Identify which cell holds the provided text, then report its (x, y) central coordinate. 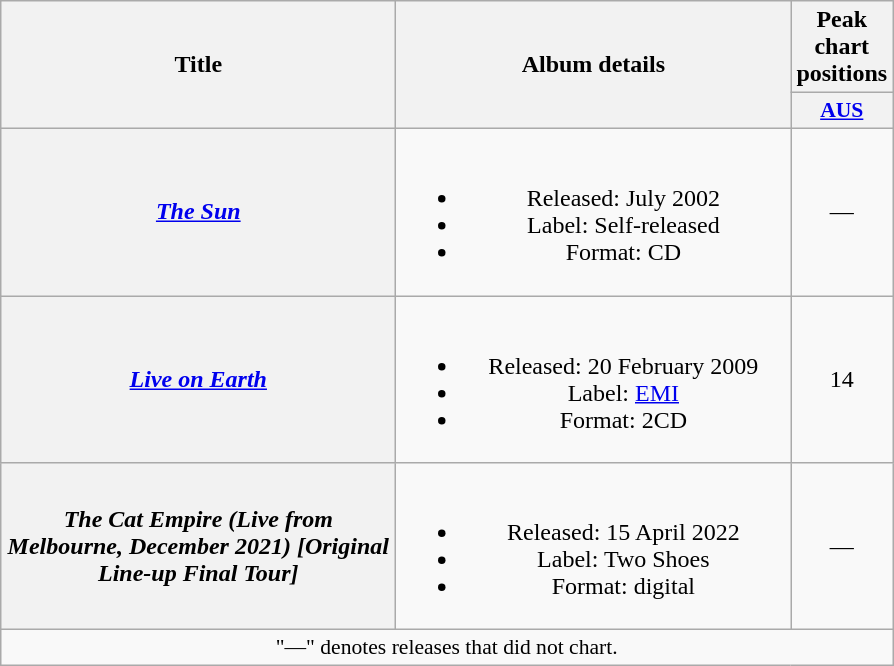
Title (198, 65)
Released: July 2002Label: Self-releasedFormat: CD (594, 212)
Live on Earth (198, 380)
14 (842, 380)
Peak chart positions (842, 47)
AUS (842, 111)
Released: 15 April 2022Label: Two ShoesFormat: digital (594, 546)
The Sun (198, 212)
Released: 20 February 2009Label: EMIFormat: 2CD (594, 380)
Album details (594, 65)
"—" denotes releases that did not chart. (447, 648)
The Cat Empire (Live from Melbourne, December 2021) [Original Line-up Final Tour] (198, 546)
